Identify which cell holds the provided text, then report its (X, Y) central coordinate. 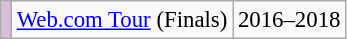
Web.com Tour (Finals) (122, 20)
2016–2018 (290, 20)
